Extract the [X, Y] coordinate from the center of the cell holding the provided text.  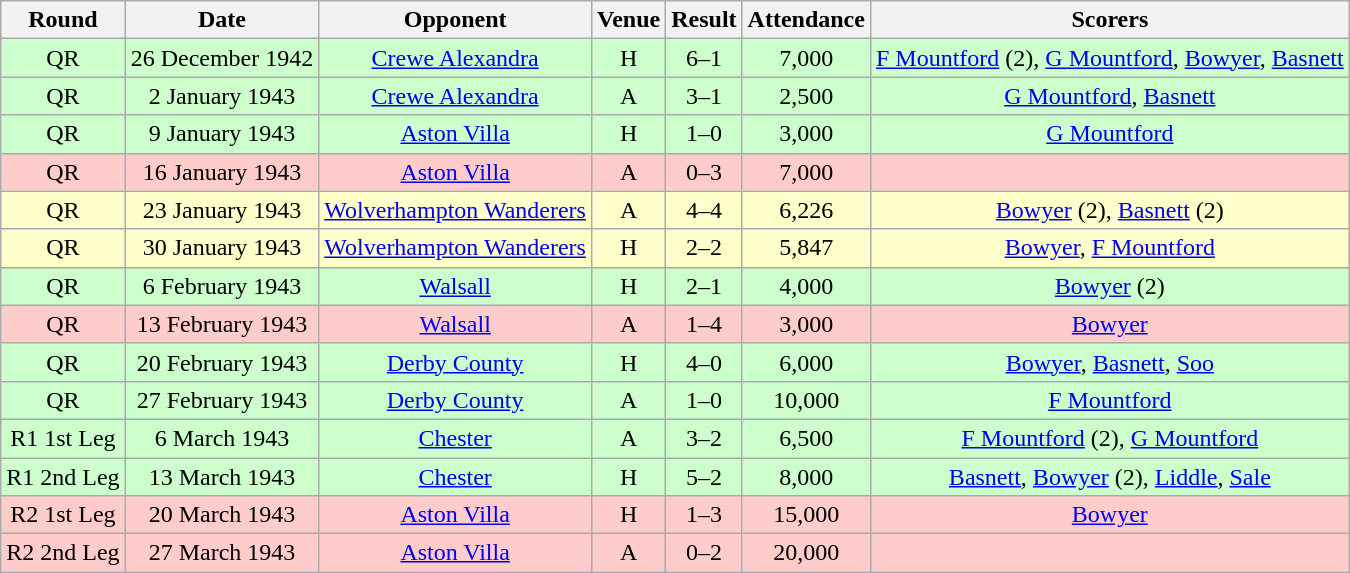
Bowyer (2), Basnett (2) [1110, 210]
3–2 [704, 438]
5–2 [704, 477]
F Mountford (2), G Mountford, Bowyer, Basnett [1110, 58]
F Mountford (2), G Mountford [1110, 438]
30 January 1943 [222, 248]
4–0 [704, 362]
16 January 1943 [222, 172]
Bowyer, Basnett, Soo [1110, 362]
Basnett, Bowyer (2), Liddle, Sale [1110, 477]
6 February 1943 [222, 286]
Round [63, 20]
0–3 [704, 172]
8,000 [806, 477]
6–1 [704, 58]
Scorers [1110, 20]
R2 2nd Leg [63, 553]
F Mountford [1110, 400]
5,847 [806, 248]
20,000 [806, 553]
20 March 1943 [222, 515]
4,000 [806, 286]
9 January 1943 [222, 134]
13 February 1943 [222, 324]
2–1 [704, 286]
1–4 [704, 324]
27 March 1943 [222, 553]
15,000 [806, 515]
6,226 [806, 210]
R2 1st Leg [63, 515]
Venue [628, 20]
Opponent [456, 20]
6,500 [806, 438]
6,000 [806, 362]
R1 1st Leg [63, 438]
13 March 1943 [222, 477]
2,500 [806, 96]
2 January 1943 [222, 96]
2–2 [704, 248]
3–1 [704, 96]
23 January 1943 [222, 210]
Bowyer (2) [1110, 286]
26 December 1942 [222, 58]
G Mountford [1110, 134]
20 February 1943 [222, 362]
Attendance [806, 20]
R1 2nd Leg [63, 477]
G Mountford, Basnett [1110, 96]
6 March 1943 [222, 438]
10,000 [806, 400]
0–2 [704, 553]
27 February 1943 [222, 400]
4–4 [704, 210]
Date [222, 20]
Result [704, 20]
Bowyer, F Mountford [1110, 248]
1–3 [704, 515]
